Return [x, y] of the center of cell containing provided text 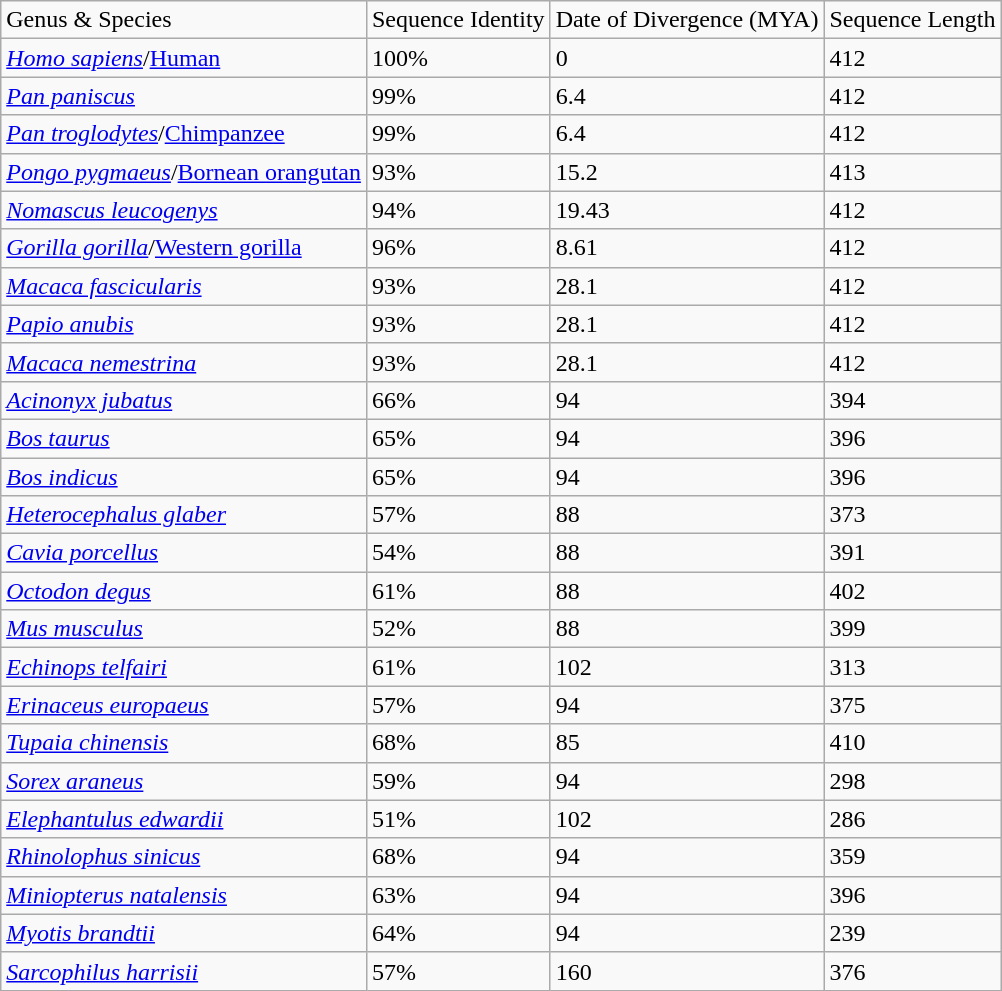
8.61 [687, 248]
410 [912, 743]
19.43 [687, 210]
Gorilla gorilla/Western gorilla [184, 248]
373 [912, 515]
Pongo pygmaeus/Bornean orangutan [184, 172]
54% [458, 553]
Bos indicus [184, 477]
Papio anubis [184, 324]
Homo sapiens/Human [184, 58]
Genus & Species [184, 20]
Sarcophilus harrisii [184, 971]
Macaca nemestrina [184, 362]
85 [687, 743]
239 [912, 933]
Echinops telfairi [184, 667]
413 [912, 172]
Octodon degus [184, 591]
394 [912, 400]
94% [458, 210]
Mus musculus [184, 629]
313 [912, 667]
Myotis brandtii [184, 933]
Sorex araneus [184, 781]
Pan troglodytes/Chimpanzee [184, 134]
391 [912, 553]
52% [458, 629]
Cavia porcellus [184, 553]
100% [458, 58]
375 [912, 705]
Erinaceus europaeus [184, 705]
286 [912, 819]
Miniopterus natalensis [184, 895]
66% [458, 400]
15.2 [687, 172]
Date of Divergence (MYA) [687, 20]
160 [687, 971]
399 [912, 629]
96% [458, 248]
Sequence Length [912, 20]
Elephantulus edwardii [184, 819]
Rhinolophus sinicus [184, 857]
0 [687, 58]
Sequence Identity [458, 20]
Nomascus leucogenys [184, 210]
298 [912, 781]
359 [912, 857]
59% [458, 781]
Macaca fascicularis [184, 286]
Acinonyx jubatus [184, 400]
51% [458, 819]
64% [458, 933]
402 [912, 591]
Pan paniscus [184, 96]
63% [458, 895]
376 [912, 971]
Tupaia chinensis [184, 743]
Heterocephalus glaber [184, 515]
Bos taurus [184, 438]
